Scan for the cell matching the given text and deliver its (x, y) coordinate at center. 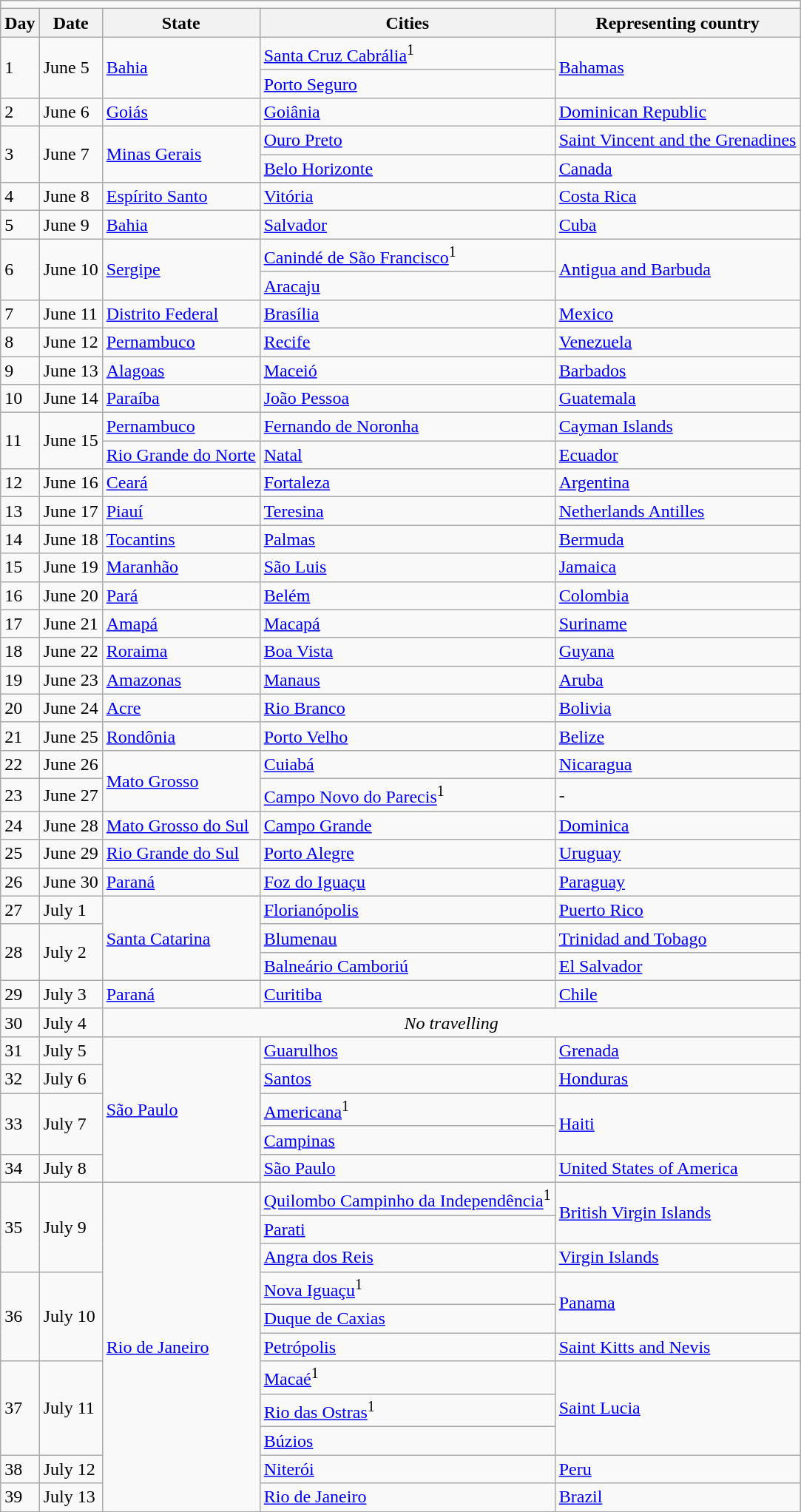
June 30 (71, 882)
June 7 (71, 155)
Mato Grosso do Sul (180, 826)
June 16 (71, 483)
Palmas (407, 539)
June 17 (71, 511)
June 9 (71, 225)
Peru (677, 1469)
Tocantins (180, 539)
Florianópolis (407, 910)
Salvador (407, 225)
Americana1 (407, 1110)
37 (20, 1408)
15 (20, 567)
Goiânia (407, 112)
Belo Horizonte (407, 169)
Cayman Islands (677, 427)
Barbados (677, 371)
30 (20, 1022)
July 9 (71, 1226)
Parati (407, 1229)
28 (20, 952)
United States of America (677, 1168)
34 (20, 1168)
Fernando de Noronha (407, 427)
Jamaica (677, 567)
June 14 (71, 399)
Canindé de São Francisco1 (407, 256)
Cities (407, 23)
June 26 (71, 764)
Roraima (180, 652)
Cuba (677, 225)
Saint Kitts and Nevis (677, 1347)
Haiti (677, 1124)
Pará (180, 595)
4 (20, 197)
June 29 (71, 854)
Duque de Caxias (407, 1319)
Macapá (407, 624)
Argentina (677, 483)
8 (20, 342)
Quilombo Campinho da Independência1 (407, 1198)
- (677, 794)
17 (20, 624)
Angra dos Reis (407, 1258)
Maranhão (180, 567)
Canada (677, 169)
14 (20, 539)
1 (20, 68)
Mato Grosso (180, 781)
Guyana (677, 652)
Bolivia (677, 708)
6 (20, 269)
35 (20, 1226)
July 4 (71, 1022)
Rio das Ostras1 (407, 1410)
Ouro Preto (407, 141)
Espírito Santo (180, 197)
Campo Novo do Parecis1 (407, 794)
Porto Alegre (407, 854)
Antigua and Barbuda (677, 269)
Belém (407, 595)
29 (20, 994)
39 (20, 1497)
12 (20, 483)
Brasília (407, 314)
Rondônia (180, 736)
Honduras (677, 1079)
State (180, 23)
June 10 (71, 269)
Dominican Republic (677, 112)
Saint Vincent and the Grenadines (677, 141)
June 6 (71, 112)
Natal (407, 455)
June 5 (71, 68)
18 (20, 652)
Saint Lucia (677, 1408)
June 15 (71, 441)
Aracaju (407, 286)
Ceará (180, 483)
20 (20, 708)
Balneário Camboriú (407, 966)
June 27 (71, 794)
Aruba (677, 680)
Blumenau (407, 938)
24 (20, 826)
Day (20, 23)
June 19 (71, 567)
7 (20, 314)
Santos (407, 1079)
Suriname (677, 624)
Santa Catarina (180, 938)
19 (20, 680)
Guatemala (677, 399)
Grenada (677, 1051)
26 (20, 882)
Boa Vista (407, 652)
32 (20, 1079)
July 8 (71, 1168)
25 (20, 854)
Campinas (407, 1140)
Sergipe (180, 269)
Petrópolis (407, 1347)
Maceió (407, 371)
Guarulhos (407, 1051)
June 22 (71, 652)
July 11 (71, 1408)
Date (71, 23)
Paraguay (677, 882)
Niterói (407, 1469)
Foz do Iguaçu (407, 882)
British Virgin Islands (677, 1213)
June 21 (71, 624)
June 13 (71, 371)
Porto Velho (407, 736)
June 20 (71, 595)
Panama (677, 1302)
Distrito Federal (180, 314)
June 24 (71, 708)
July 12 (71, 1469)
36 (20, 1317)
Acre (180, 708)
Búzios (407, 1441)
June 18 (71, 539)
9 (20, 371)
3 (20, 155)
Amapá (180, 624)
Rio Grande do Norte (180, 455)
Brazil (677, 1497)
Recife (407, 342)
Campo Grande (407, 826)
Costa Rica (677, 197)
July 1 (71, 910)
Bahamas (677, 68)
Rio Branco (407, 708)
Virgin Islands (677, 1258)
Colombia (677, 595)
Teresina (407, 511)
June 11 (71, 314)
Paraíba (180, 399)
July 3 (71, 994)
Bermuda (677, 539)
Santa Cruz Cabrália1 (407, 53)
Goiás (180, 112)
13 (20, 511)
Fortaleza (407, 483)
Porto Seguro (407, 84)
Netherlands Antilles (677, 511)
21 (20, 736)
July 13 (71, 1497)
Puerto Rico (677, 910)
Ecuador (677, 455)
Venezuela (677, 342)
2 (20, 112)
38 (20, 1469)
João Pessoa (407, 399)
June 23 (71, 680)
June 25 (71, 736)
June 8 (71, 197)
Nova Iguaçu1 (407, 1289)
July 6 (71, 1079)
Curitiba (407, 994)
Amazonas (180, 680)
Piauí (180, 511)
33 (20, 1124)
Macaé1 (407, 1377)
Uruguay (677, 854)
Dominica (677, 826)
22 (20, 764)
Minas Gerais (180, 155)
No travelling (451, 1022)
Representing country (677, 23)
Manaus (407, 680)
Nicaragua (677, 764)
July 5 (71, 1051)
16 (20, 595)
Trinidad and Tobago (677, 938)
5 (20, 225)
July 7 (71, 1124)
23 (20, 794)
Vitória (407, 197)
10 (20, 399)
São Luis (407, 567)
July 2 (71, 952)
El Salvador (677, 966)
Belize (677, 736)
Alagoas (180, 371)
27 (20, 910)
June 12 (71, 342)
June 28 (71, 826)
Mexico (677, 314)
July 10 (71, 1317)
31 (20, 1051)
Rio Grande do Sul (180, 854)
11 (20, 441)
Chile (677, 994)
Cuiabá (407, 764)
